Extract the [X, Y] coordinate from the center of the cell holding the provided text.  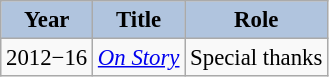
Year [47, 20]
Title [139, 20]
Special thanks [256, 58]
2012−16 [47, 58]
On Story [139, 58]
Role [256, 20]
